Output the (X, Y) coordinate of the center of the cell containing the given text.  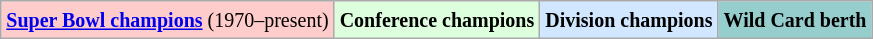
Conference champions (437, 20)
Super Bowl champions (1970–present) (168, 20)
Wild Card berth (795, 20)
Division champions (629, 20)
